Identify which cell holds the provided text, then report its (X, Y) central coordinate. 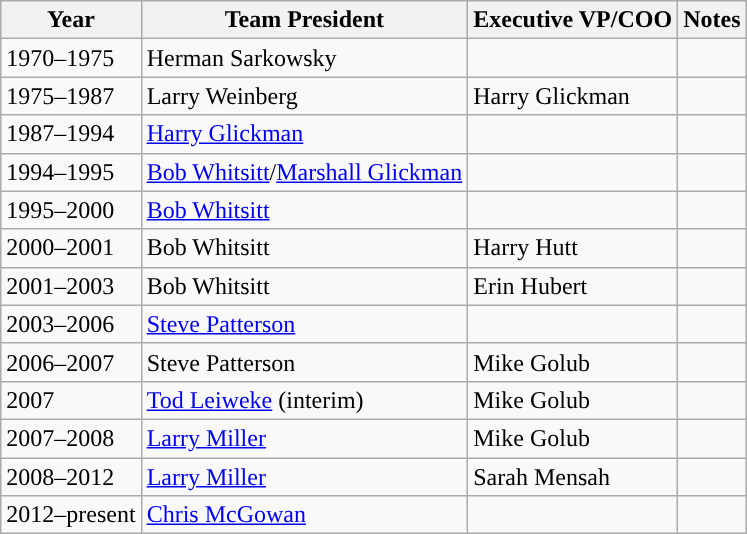
1995–2000 (71, 210)
Larry Weinberg (304, 96)
1994–1995 (71, 172)
2000–2001 (71, 248)
Erin Hubert (573, 286)
Bob Whitsitt/Marshall Glickman (304, 172)
2001–2003 (71, 286)
2007–2008 (71, 438)
2008–2012 (71, 477)
2003–2006 (71, 324)
2006–2007 (71, 362)
2012–present (71, 515)
1987–1994 (71, 134)
Notes (712, 20)
Team President (304, 20)
Herman Sarkowsky (304, 58)
Chris McGowan (304, 515)
1970–1975 (71, 58)
Tod Leiweke (interim) (304, 400)
Harry Hutt (573, 248)
Executive VP/COO (573, 20)
Sarah Mensah (573, 477)
Year (71, 20)
1975–1987 (71, 96)
2007 (71, 400)
